Scan for the cell matching the given text and deliver its (x, y) coordinate at center. 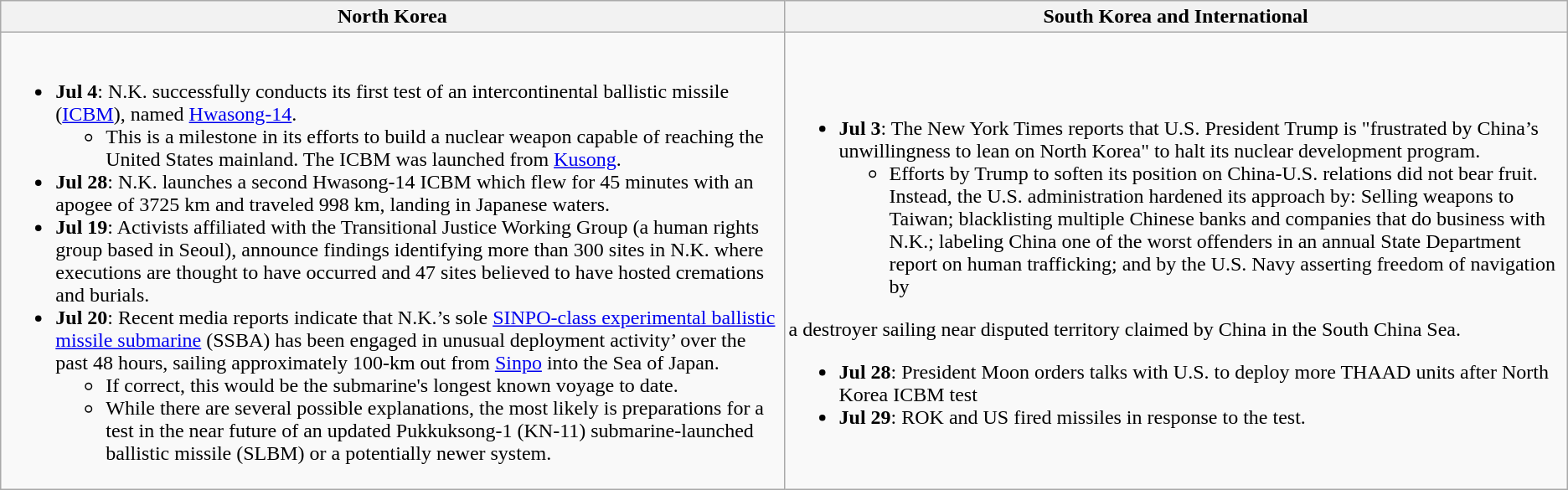
North Korea (392, 17)
South Korea and International (1176, 17)
